Capture the cell that displays the provided text and extract its (X, Y) central coordinate. 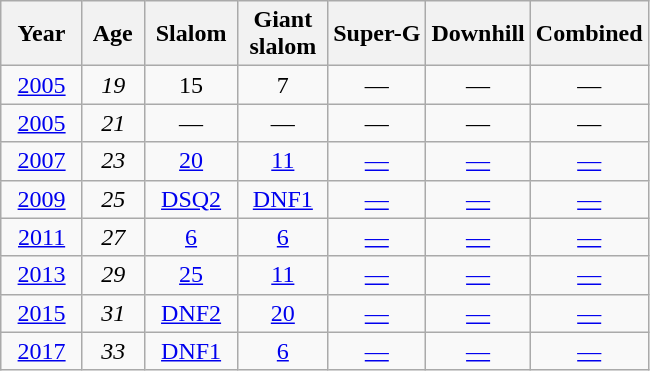
Age (113, 34)
27 (113, 237)
DNF2 (191, 313)
29 (113, 275)
2007 (42, 161)
31 (113, 313)
2011 (42, 237)
Slalom (191, 34)
2015 (42, 313)
2017 (42, 351)
Giant slalom (283, 34)
2013 (42, 275)
Downhill (478, 34)
23 (113, 161)
Super-G (377, 34)
15 (191, 85)
33 (113, 351)
2009 (42, 199)
Year (42, 34)
DSQ2 (191, 199)
21 (113, 123)
19 (113, 85)
7 (283, 85)
Combined (589, 34)
